Extract the [X, Y] coordinate from the center of the cell holding the provided text.  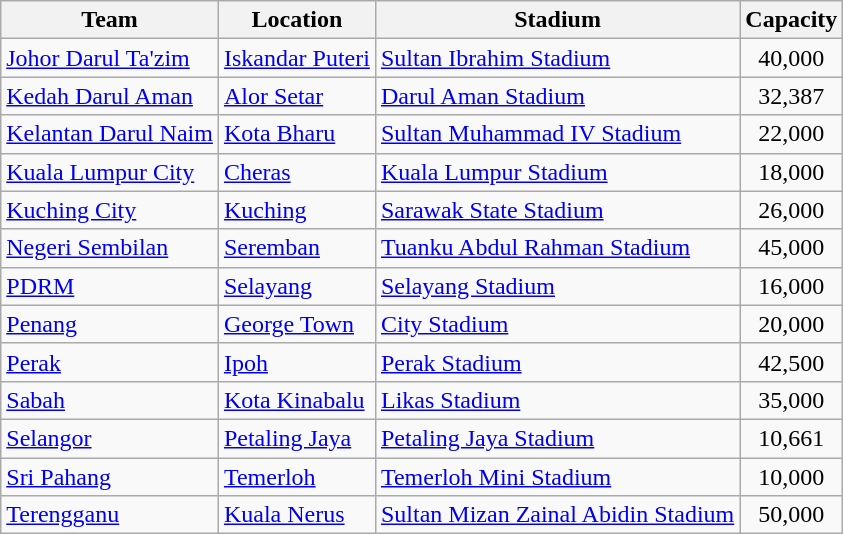
Temerloh Mini Stadium [557, 477]
Kedah Darul Aman [110, 96]
Kuala Nerus [296, 515]
Capacity [792, 20]
George Town [296, 324]
Selayang [296, 286]
Cheras [296, 172]
Alor Setar [296, 96]
Perak Stadium [557, 362]
Perak [110, 362]
Temerloh [296, 477]
Iskandar Puteri [296, 58]
Sultan Ibrahim Stadium [557, 58]
Penang [110, 324]
10,661 [792, 438]
Kuching [296, 210]
Sultan Mizan Zainal Abidin Stadium [557, 515]
26,000 [792, 210]
50,000 [792, 515]
40,000 [792, 58]
Kota Kinabalu [296, 400]
22,000 [792, 134]
Sultan Muhammad IV Stadium [557, 134]
20,000 [792, 324]
45,000 [792, 248]
Kuala Lumpur City [110, 172]
Ipoh [296, 362]
32,387 [792, 96]
Selayang Stadium [557, 286]
10,000 [792, 477]
Seremban [296, 248]
Kuching City [110, 210]
35,000 [792, 400]
Terengganu [110, 515]
Team [110, 20]
Darul Aman Stadium [557, 96]
Petaling Jaya Stadium [557, 438]
Location [296, 20]
PDRM [110, 286]
Tuanku Abdul Rahman Stadium [557, 248]
16,000 [792, 286]
Negeri Sembilan [110, 248]
Kuala Lumpur Stadium [557, 172]
42,500 [792, 362]
18,000 [792, 172]
Sarawak State Stadium [557, 210]
Kota Bharu [296, 134]
Johor Darul Ta'zim [110, 58]
Selangor [110, 438]
Sabah [110, 400]
Kelantan Darul Naim [110, 134]
City Stadium [557, 324]
Petaling Jaya [296, 438]
Likas Stadium [557, 400]
Stadium [557, 20]
Sri Pahang [110, 477]
